Determine the [X, Y] coordinate at the center of the cell enclosing the given text.  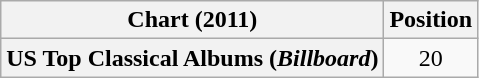
20 [431, 58]
Position [431, 20]
Chart (2011) [192, 20]
US Top Classical Albums (Billboard) [192, 58]
